Search for the cell housing the specified text and yield its [x, y] center coordinate. 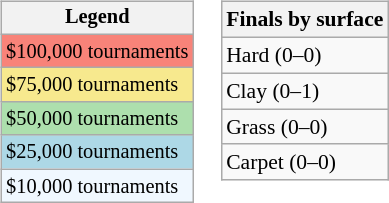
$50,000 tournaments [97, 119]
Finals by surface [304, 20]
$10,000 tournaments [97, 186]
Clay (0–1) [304, 91]
Grass (0–0) [304, 127]
Carpet (0–0) [304, 162]
$25,000 tournaments [97, 152]
$100,000 tournaments [97, 51]
Hard (0–0) [304, 55]
$75,000 tournaments [97, 85]
Legend [97, 18]
